Scan for the cell matching the given text and deliver its [X, Y] coordinate at center. 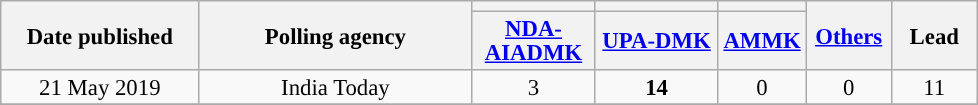
Date published [100, 36]
AMMK [762, 42]
21 May 2019 [100, 88]
NDA-AIADMK [534, 42]
Others [849, 36]
UPA-DMK [656, 42]
Polling agency [336, 36]
3 [534, 88]
14 [656, 88]
India Today [336, 88]
11 [934, 88]
Lead [934, 36]
